Detect which cell encompasses the target text, then output its [X, Y] center coordinate. 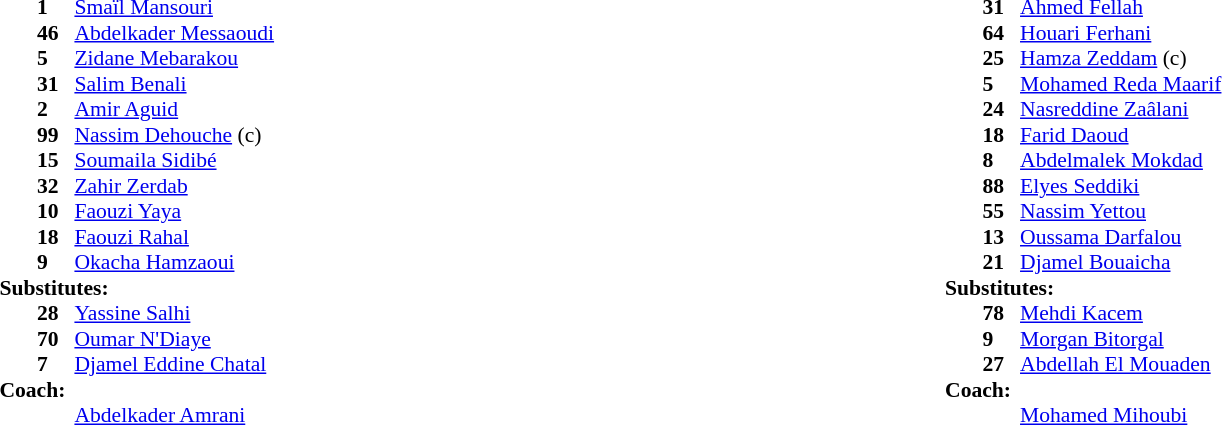
Hamza Zeddam (c) [1120, 59]
Abdellah El Mouaden [1120, 365]
Djamel Bouaicha [1120, 263]
8 [1002, 161]
Elyes Seddiki [1120, 186]
Amir Aguid [174, 109]
Abdelmalek Mokdad [1120, 161]
Houari Ferhani [1120, 33]
Mohamed Reda Maarif [1120, 84]
32 [56, 186]
Nasreddine Zaâlani [1120, 109]
21 [1002, 263]
13 [1002, 237]
27 [1002, 365]
Abdelkader Messaoudi [174, 33]
Soumaila Sidibé [174, 161]
Okacha Hamzaoui [174, 263]
24 [1002, 109]
Coach: [1083, 390]
Farid Daoud [1120, 135]
Salim Benali [174, 84]
28 [56, 313]
7 [56, 365]
Oumar N'Diaye [174, 339]
Substitutes: [1083, 288]
Yassine Salhi [174, 313]
Nassim Yettou [1120, 211]
Morgan Bitorgal [1120, 339]
Nassim Dehouche (c) [174, 135]
10 [56, 211]
Djamel Eddine Chatal [174, 365]
Oussama Darfalou [1120, 237]
31 [56, 84]
Faouzi Yaya [174, 211]
64 [1002, 33]
25 [1002, 59]
2 [56, 109]
55 [1002, 211]
88 [1002, 186]
Mehdi Kacem [1120, 313]
15 [56, 161]
99 [56, 135]
46 [56, 33]
Zahir Zerdab [174, 186]
Faouzi Rahal [174, 237]
78 [1002, 313]
Zidane Mebarakou [174, 59]
70 [56, 339]
